Locate the cell with the specified text and output its [x, y] center coordinate. 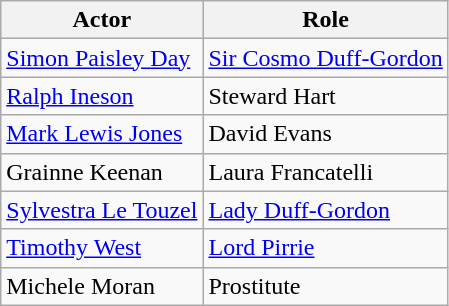
Ralph Ineson [102, 96]
Actor [102, 20]
Sir Cosmo Duff-Gordon [326, 58]
Timothy West [102, 248]
Simon Paisley Day [102, 58]
Lord Pirrie [326, 248]
Steward Hart [326, 96]
Grainne Keenan [102, 172]
David Evans [326, 134]
Michele Moran [102, 286]
Laura Francatelli [326, 172]
Sylvestra Le Touzel [102, 210]
Role [326, 20]
Lady Duff-Gordon [326, 210]
Mark Lewis Jones [102, 134]
Prostitute [326, 286]
